Provide the [x, y] coordinate of the cell's center where the given text is located.  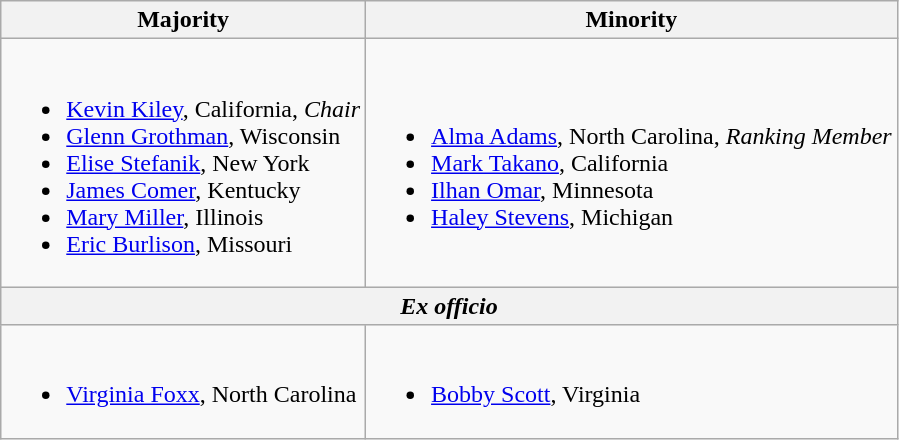
Alma Adams, North Carolina, Ranking MemberMark Takano, CaliforniaIlhan Omar, MinnesotaHaley Stevens, Michigan [632, 163]
Ex officio [449, 306]
Minority [632, 20]
Kevin Kiley, California, ChairGlenn Grothman, WisconsinElise Stefanik, New YorkJames Comer, KentuckyMary Miller, IllinoisEric Burlison, Missouri [184, 163]
Bobby Scott, Virginia [632, 382]
Majority [184, 20]
Virginia Foxx, North Carolina [184, 382]
